Detect which cell encompasses the target text, then output its (x, y) center coordinate. 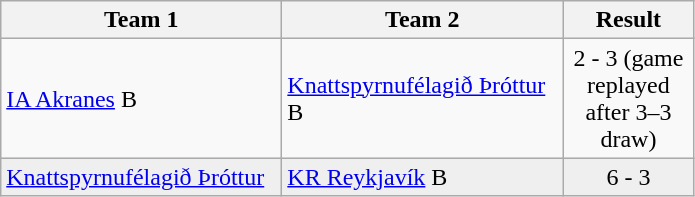
6 - 3 (628, 177)
IA Akranes B (142, 98)
Result (628, 20)
Team 1 (142, 20)
KR Reykjavík B (422, 177)
Knattspyrnufélagið Þróttur B (422, 98)
Team 2 (422, 20)
2 - 3 (game replayed after 3–3 draw) (628, 98)
Knattspyrnufélagið Þróttur (142, 177)
